Return the [X, Y] coordinate for the center point of the cell that contains the specified text.  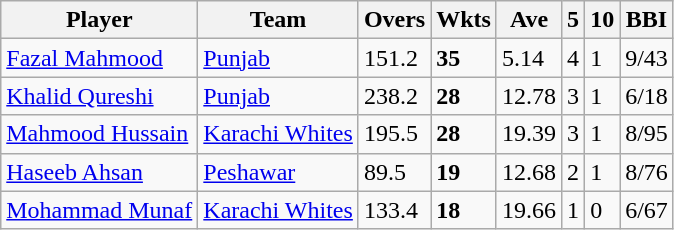
9/43 [647, 58]
2 [574, 172]
BBI [647, 20]
238.2 [394, 96]
6/18 [647, 96]
Mahmood Hussain [100, 134]
8/95 [647, 134]
8/76 [647, 172]
0 [602, 210]
Haseeb Ahsan [100, 172]
133.4 [394, 210]
12.78 [528, 96]
Ave [528, 20]
5 [574, 20]
19.39 [528, 134]
12.68 [528, 172]
Wkts [464, 20]
5.14 [528, 58]
Team [278, 20]
Overs [394, 20]
35 [464, 58]
19.66 [528, 210]
Peshawar [278, 172]
10 [602, 20]
151.2 [394, 58]
195.5 [394, 134]
Khalid Qureshi [100, 96]
Player [100, 20]
18 [464, 210]
19 [464, 172]
Mohammad Munaf [100, 210]
4 [574, 58]
89.5 [394, 172]
6/67 [647, 210]
Fazal Mahmood [100, 58]
